Provide the [x, y] coordinate of the cell's center where the given text is located.  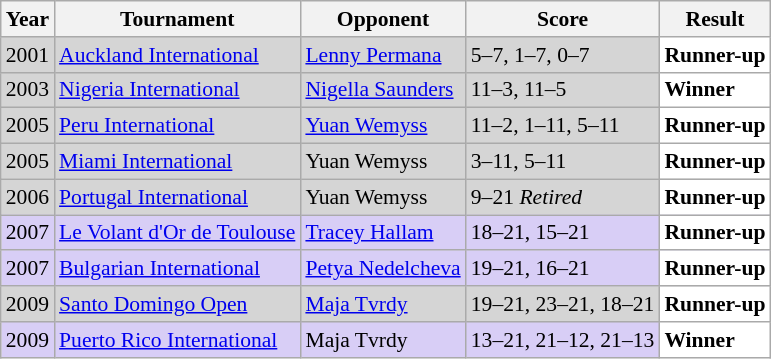
Puerto Rico International [177, 340]
Nigella Saunders [382, 90]
Portugal International [177, 197]
11–3, 11–5 [563, 90]
Nigeria International [177, 90]
Miami International [177, 162]
2006 [28, 197]
Auckland International [177, 55]
Santo Domingo Open [177, 304]
Le Volant d'Or de Toulouse [177, 233]
19–21, 16–21 [563, 269]
Petya Nedelcheva [382, 269]
18–21, 15–21 [563, 233]
Peru International [177, 126]
2001 [28, 55]
5–7, 1–7, 0–7 [563, 55]
Year [28, 19]
3–11, 5–11 [563, 162]
Lenny Permana [382, 55]
Bulgarian International [177, 269]
Result [714, 19]
2003 [28, 90]
13–21, 21–12, 21–13 [563, 340]
Tracey Hallam [382, 233]
11–2, 1–11, 5–11 [563, 126]
Tournament [177, 19]
19–21, 23–21, 18–21 [563, 304]
Opponent [382, 19]
Score [563, 19]
9–21 Retired [563, 197]
